Determine the (x, y) coordinate at the center of the cell enclosing the given text.  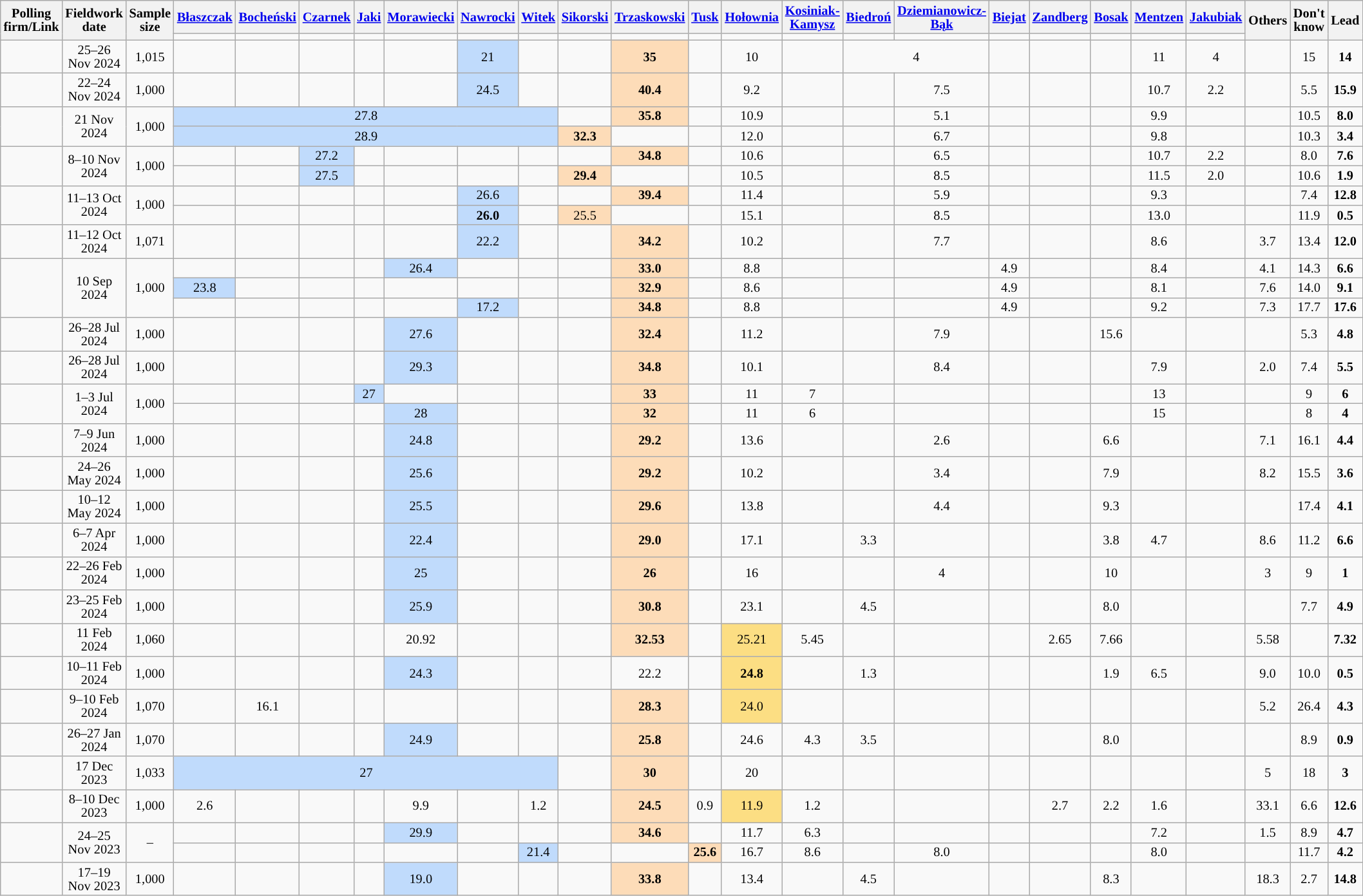
2.65 (1060, 640)
17–19 Nov 2023 (94, 879)
25.8 (649, 739)
Hołownia (752, 17)
23–25 Feb 2024 (94, 606)
29.0 (649, 540)
6–7 Apr 2024 (94, 540)
20.92 (421, 640)
Mentzen (1159, 17)
20 (752, 773)
1.6 (1159, 806)
32.3 (585, 137)
7.5 (942, 90)
22–24 Nov 2024 (94, 90)
19.0 (421, 879)
1,071 (150, 242)
27.6 (421, 334)
Lead (1345, 19)
10.3 (1309, 137)
5.3 (1309, 334)
11–13 Oct 2024 (94, 205)
10.0 (1309, 673)
26.6 (488, 196)
17.4 (1309, 506)
Biedroń (869, 17)
7–9 Jun 2024 (94, 440)
3.3 (869, 540)
40.4 (649, 90)
24.0 (752, 706)
11–12 Oct 2024 (94, 242)
13.8 (752, 506)
7.1 (1268, 440)
25 (421, 573)
11 Feb 2024 (94, 640)
Czarnek (327, 17)
24.6 (752, 739)
10–12 May 2024 (94, 506)
Fieldworkdate (94, 19)
29.4 (585, 175)
Trzaskowski (649, 17)
17 Dec 2023 (94, 773)
32 (649, 414)
11.5 (1159, 175)
34.2 (649, 242)
5.58 (1268, 640)
14.8 (1345, 879)
9.8 (1159, 137)
7.66 (1110, 640)
33 (649, 394)
17.7 (1309, 308)
Tusk (705, 17)
Dziemianowicz-Bąk (942, 17)
24–26 May 2024 (94, 473)
35 (649, 57)
Don't know (1309, 19)
6.7 (942, 137)
8.2 (1268, 473)
29.9 (421, 832)
7.2 (1159, 832)
Sikorski (585, 17)
22–26 Feb 2024 (94, 573)
27.5 (327, 175)
Polling firm/Link (32, 19)
14 (1345, 57)
30 (649, 773)
34.6 (649, 832)
3.6 (1345, 473)
14.0 (1309, 287)
33.0 (649, 268)
8.3 (1110, 879)
39.4 (649, 196)
Bosak (1110, 17)
9.0 (1268, 673)
5.1 (942, 116)
Jaki (368, 17)
3.5 (869, 739)
26 (649, 573)
10 Sep 2024 (94, 288)
Others (1268, 19)
16.7 (752, 853)
5 (1268, 773)
8–10 Dec 2023 (94, 806)
4.2 (1345, 853)
27.8 (366, 116)
13 (1159, 394)
17.2 (488, 308)
Bocheński (268, 17)
10.1 (752, 367)
6.3 (813, 832)
Samplesize (150, 19)
1,033 (150, 773)
4.8 (1345, 334)
21 (488, 57)
1.5 (1268, 832)
24–25 Nov 2023 (94, 843)
12.6 (1345, 806)
26–27 Jan 2024 (94, 739)
– (150, 843)
10.9 (752, 116)
30.8 (649, 606)
18.3 (1268, 879)
26.0 (488, 215)
14.3 (1309, 268)
7.32 (1345, 640)
29.3 (421, 367)
3.8 (1110, 540)
21 Nov 2024 (94, 126)
1,060 (150, 640)
33.8 (649, 879)
1.3 (869, 673)
23.8 (205, 287)
17.6 (1345, 308)
Biejat (1009, 17)
28.9 (366, 137)
33.1 (1268, 806)
15.6 (1110, 334)
15.1 (752, 215)
Witek (539, 17)
5.2 (1268, 706)
13.6 (752, 440)
1 (1345, 573)
8.1 (1159, 287)
Błaszczak (205, 17)
Morawiecki (421, 17)
32.4 (649, 334)
28 (421, 414)
28.3 (649, 706)
8 (1309, 414)
21.4 (539, 853)
5.45 (813, 640)
35.8 (649, 116)
9.1 (1345, 287)
18 (1309, 773)
32.53 (649, 640)
11.4 (752, 196)
13.0 (1159, 215)
Jakubiak (1216, 17)
1–3 Jul 2024 (94, 403)
1,015 (150, 57)
16 (752, 573)
25.21 (752, 640)
15.5 (1309, 473)
9–10 Feb 2024 (94, 706)
3.7 (1268, 242)
15.9 (1345, 90)
12.8 (1345, 196)
27.2 (327, 156)
25.9 (421, 606)
5.9 (942, 196)
7.3 (1268, 308)
Nawrocki (488, 17)
Kosiniak-Kamysz (813, 17)
24.9 (421, 739)
8–10 Nov 2024 (94, 165)
32.9 (649, 287)
17.1 (752, 540)
29.6 (649, 506)
22.4 (421, 540)
10–11 Feb 2024 (94, 673)
23.1 (752, 606)
25–26 Nov 2024 (94, 57)
7 (813, 394)
Zandberg (1060, 17)
24.3 (421, 673)
